Extract the [x, y] coordinate from the center of the cell holding the provided text.  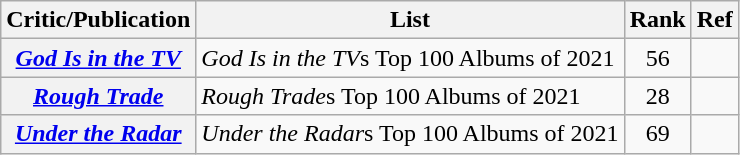
28 [658, 96]
Critic/Publication [98, 20]
Ref [714, 20]
Under the Radars Top 100 Albums of 2021 [410, 134]
Rank [658, 20]
List [410, 20]
Rough Trade [98, 96]
56 [658, 58]
Under the Radar [98, 134]
Rough Trades Top 100 Albums of 2021 [410, 96]
God Is in the TV [98, 58]
God Is in the TVs Top 100 Albums of 2021 [410, 58]
69 [658, 134]
